Determine the [x, y] coordinate at the center of the cell enclosing the given text.  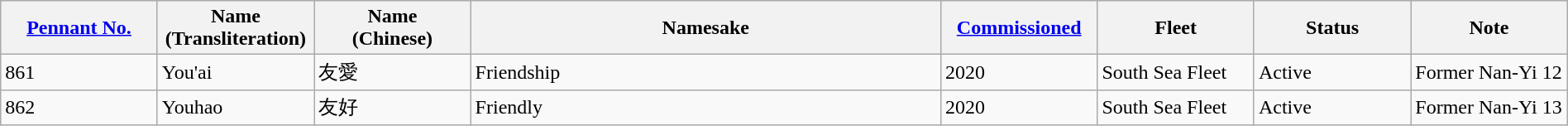
Note [1489, 28]
Friendship [705, 73]
862 [79, 108]
Namesake [705, 28]
Pennant No. [79, 28]
Fleet [1176, 28]
Friendly [705, 108]
Name(Chinese) [392, 28]
Youhao [235, 108]
Status [1331, 28]
Commissioned [1019, 28]
友愛 [392, 73]
Former Nan-Yi 12 [1489, 73]
Former Nan-Yi 13 [1489, 108]
Name(Transliteration) [235, 28]
You'ai [235, 73]
友好 [392, 108]
861 [79, 73]
